Extract the [x, y] coordinate from the center of the cell holding the provided text.  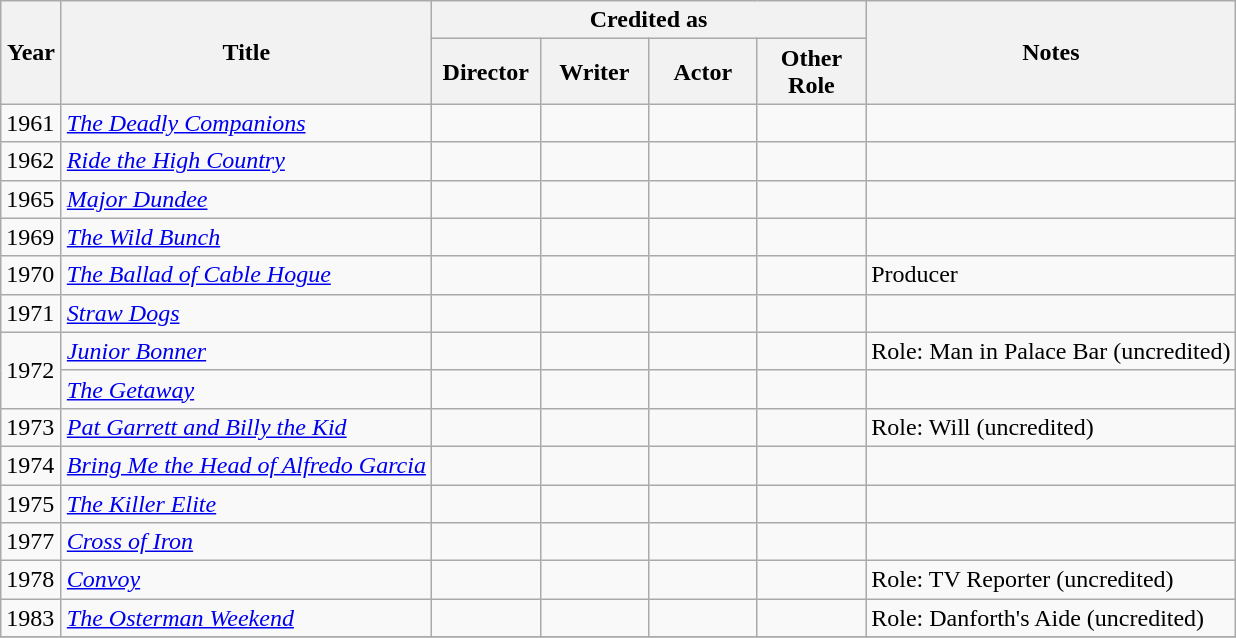
1974 [32, 465]
The Ballad of Cable Hogue [246, 275]
Notes [1051, 52]
Actor [704, 72]
1970 [32, 275]
Ride the High Country [246, 161]
Title [246, 52]
1971 [32, 313]
1977 [32, 542]
Year [32, 52]
Producer [1051, 275]
Major Dundee [246, 199]
The Deadly Companions [246, 123]
Role: Will (uncredited) [1051, 427]
Junior Bonner [246, 351]
Writer [594, 72]
1983 [32, 618]
1975 [32, 503]
Cross of Iron [246, 542]
Pat Garrett and Billy the Kid [246, 427]
1973 [32, 427]
Role: TV Reporter (uncredited) [1051, 580]
Director [486, 72]
Credited as [648, 20]
1962 [32, 161]
Role: Man in Palace Bar (uncredited) [1051, 351]
1965 [32, 199]
Role: Danforth's Aide (uncredited) [1051, 618]
Convoy [246, 580]
The Getaway [246, 389]
The Killer Elite [246, 503]
1978 [32, 580]
1961 [32, 123]
1972 [32, 370]
1969 [32, 237]
The Wild Bunch [246, 237]
Other Role [812, 72]
The Osterman Weekend [246, 618]
Straw Dogs [246, 313]
Bring Me the Head of Alfredo Garcia [246, 465]
